Locate the cell with the specified text and output its [x, y] center coordinate. 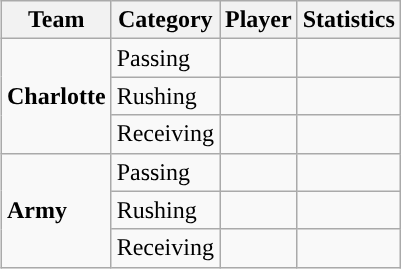
Army [56, 210]
Player [259, 20]
Charlotte [56, 96]
Team [56, 20]
Statistics [348, 20]
Category [165, 20]
